Extract the [X, Y] coordinate from the center of the cell holding the provided text.  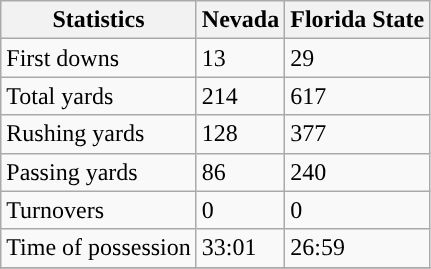
29 [358, 58]
86 [240, 172]
First downs [99, 58]
Statistics [99, 20]
Time of possession [99, 248]
128 [240, 134]
617 [358, 96]
377 [358, 134]
Nevada [240, 20]
Total yards [99, 96]
Passing yards [99, 172]
13 [240, 58]
Florida State [358, 20]
Rushing yards [99, 134]
240 [358, 172]
214 [240, 96]
33:01 [240, 248]
Turnovers [99, 210]
26:59 [358, 248]
